Return (x, y) of the center of cell containing provided text 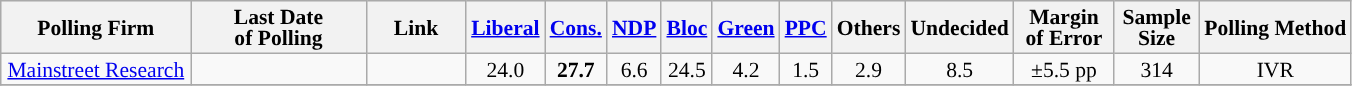
8.5 (959, 68)
4.2 (746, 68)
±5.5 pp (1064, 68)
SampleSize (1156, 27)
1.5 (806, 68)
24.5 (686, 68)
Polling Method (1275, 27)
6.6 (634, 68)
Link (416, 27)
Undecided (959, 27)
314 (1156, 68)
Polling Firm (96, 27)
27.7 (576, 68)
Others (869, 27)
2.9 (869, 68)
Last Dateof Polling (278, 27)
NDP (634, 27)
Mainstreet Research (96, 68)
Bloc (686, 27)
IVR (1275, 68)
Cons. (576, 27)
Green (746, 27)
PPC (806, 27)
Liberal (505, 27)
Marginof Error (1064, 27)
24.0 (505, 68)
